Provide the (x, y) coordinate of the cell's center where the given text is located.  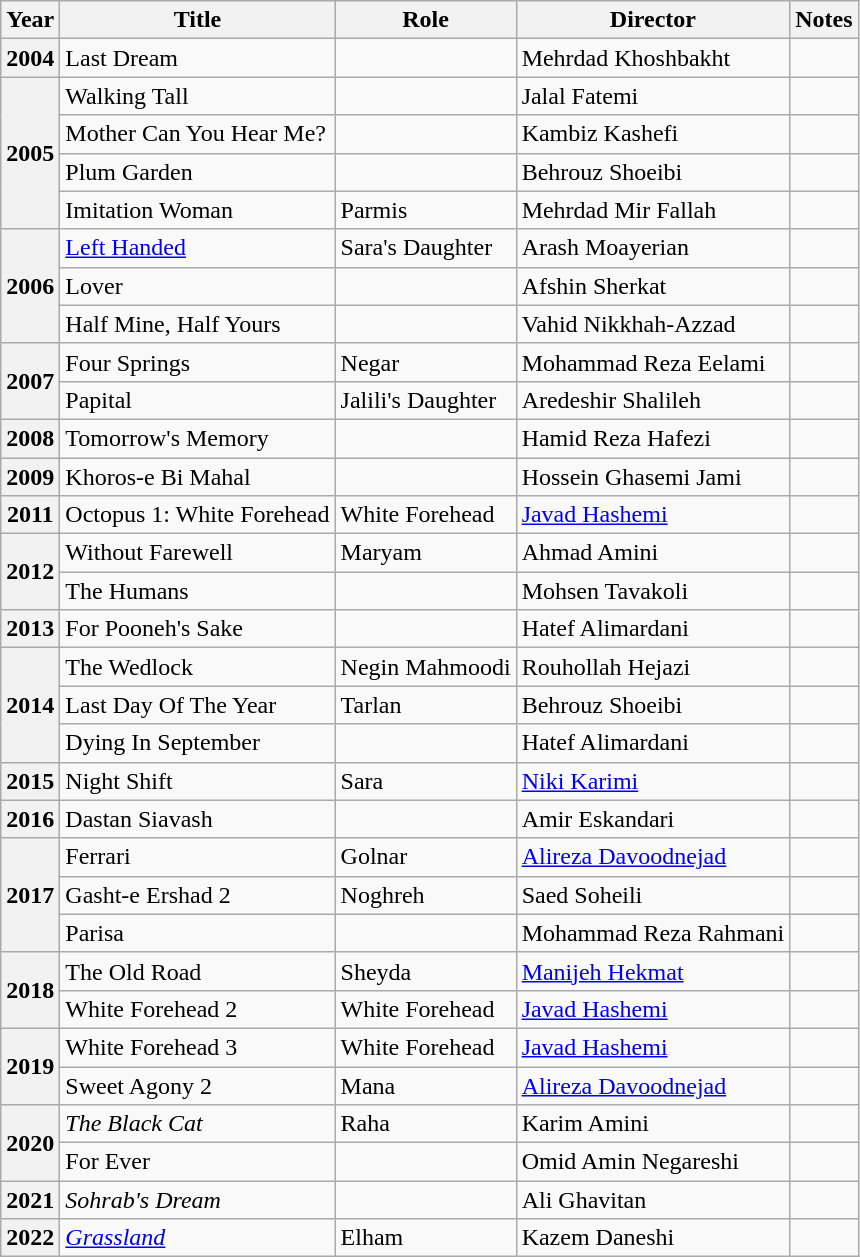
Plum Garden (198, 172)
The Old Road (198, 971)
Parmis (426, 210)
2008 (30, 438)
Sweet Agony 2 (198, 1085)
Hossein Ghasemi Jami (653, 477)
Octopus 1: White Forehead (198, 515)
Aredeshir Shalileh (653, 400)
Last Day Of The Year (198, 705)
Niki Karimi (653, 781)
2011 (30, 515)
Imitation Woman (198, 210)
Dying In September (198, 743)
Sheyda (426, 971)
Ahmad Amini (653, 553)
2012 (30, 572)
For Pooneh's Sake (198, 629)
Left Handed (198, 248)
Ali Ghavitan (653, 1200)
White Forehead 2 (198, 1009)
2018 (30, 990)
Notes (824, 20)
Arash Moayerian (653, 248)
Sara's Daughter (426, 248)
White Forehead 3 (198, 1047)
Jalili's Daughter (426, 400)
Golnar (426, 857)
Mana (426, 1085)
Amir Eskandari (653, 819)
Grassland (198, 1238)
Director (653, 20)
Ferrari (198, 857)
Sara (426, 781)
Kazem Daneshi (653, 1238)
Papital (198, 400)
Omid Amin Negareshi (653, 1162)
2017 (30, 895)
Role (426, 20)
Negar (426, 362)
Walking Tall (198, 96)
Mother Can You Hear Me? (198, 134)
2020 (30, 1143)
2019 (30, 1066)
Year (30, 20)
Parisa (198, 933)
Vahid Nikkhah-Azzad (653, 324)
Afshin Sherkat (653, 286)
Without Farewell (198, 553)
Maryam (426, 553)
Tomorrow's Memory (198, 438)
Sohrab's Dream (198, 1200)
Kambiz Kashefi (653, 134)
Gasht-e Ershad 2 (198, 895)
Karim Amini (653, 1124)
Mohammad Reza Eelami (653, 362)
Mohammad Reza Rahmani (653, 933)
2016 (30, 819)
Dastan Siavash (198, 819)
Saed Soheili (653, 895)
Mehrdad Khoshbakht (653, 58)
2013 (30, 629)
Rouhollah Hejazi (653, 667)
Noghreh (426, 895)
The Black Cat (198, 1124)
Mehrdad Mir Fallah (653, 210)
Night Shift (198, 781)
Negin Mahmoodi (426, 667)
2021 (30, 1200)
The Humans (198, 591)
Lover (198, 286)
2009 (30, 477)
Raha (426, 1124)
Mohsen Tavakoli (653, 591)
Tarlan (426, 705)
Title (198, 20)
2014 (30, 705)
2004 (30, 58)
Manijeh Hekmat (653, 971)
2007 (30, 381)
2015 (30, 781)
Last Dream (198, 58)
2005 (30, 153)
Elham (426, 1238)
2022 (30, 1238)
For Ever (198, 1162)
2006 (30, 286)
Hamid Reza Hafezi (653, 438)
Jalal Fatemi (653, 96)
The Wedlock (198, 667)
Four Springs (198, 362)
Half Mine, Half Yours (198, 324)
Khoros-e Bi Mahal (198, 477)
